Scan for the cell matching the given text and deliver its (X, Y) coordinate at center. 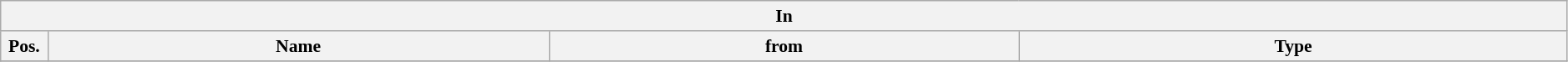
Type (1293, 46)
Name (298, 46)
Pos. (24, 46)
from (784, 46)
In (784, 16)
